Identify which cell holds the provided text, then report its (x, y) central coordinate. 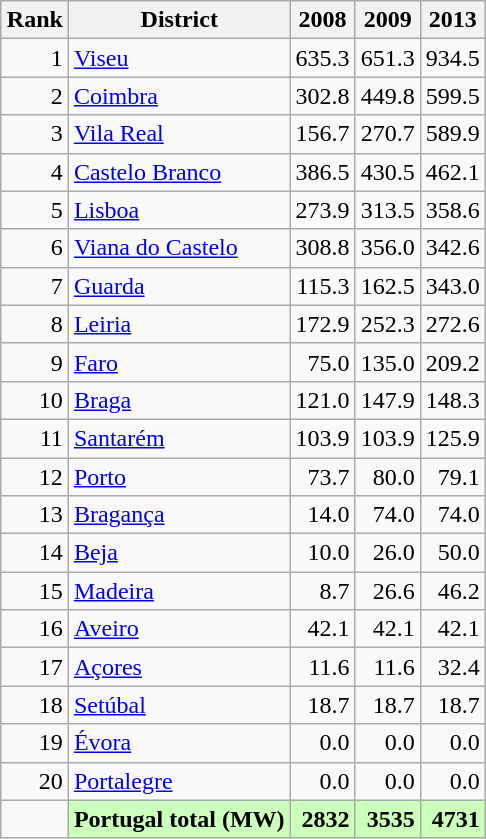
3535 (388, 819)
270.7 (388, 134)
District (179, 20)
12 (34, 477)
19 (34, 743)
7 (34, 286)
18 (34, 705)
80.0 (388, 477)
302.8 (322, 96)
599.5 (452, 96)
46.2 (452, 591)
156.7 (322, 134)
Santarém (179, 438)
Viana do Castelo (179, 248)
2832 (322, 819)
79.1 (452, 477)
20 (34, 781)
Rank (34, 20)
Beja (179, 553)
135.0 (388, 362)
115.3 (322, 286)
172.9 (322, 324)
273.9 (322, 210)
8.7 (322, 591)
14 (34, 553)
147.9 (388, 400)
Faro (179, 362)
3 (34, 134)
6 (34, 248)
449.8 (388, 96)
Porto (179, 477)
4731 (452, 819)
125.9 (452, 438)
8 (34, 324)
50.0 (452, 553)
Castelo Branco (179, 172)
26.0 (388, 553)
2 (34, 96)
342.6 (452, 248)
Braga (179, 400)
589.9 (452, 134)
121.0 (322, 400)
10 (34, 400)
1 (34, 58)
Portalegre (179, 781)
Vila Real (179, 134)
26.6 (388, 591)
162.5 (388, 286)
Évora (179, 743)
Guarda (179, 286)
17 (34, 667)
430.5 (388, 172)
Madeira (179, 591)
358.6 (452, 210)
308.8 (322, 248)
75.0 (322, 362)
Setúbal (179, 705)
14.0 (322, 515)
2009 (388, 20)
272.6 (452, 324)
635.3 (322, 58)
934.5 (452, 58)
343.0 (452, 286)
13 (34, 515)
2013 (452, 20)
11 (34, 438)
15 (34, 591)
Lisboa (179, 210)
Bragança (179, 515)
Coimbra (179, 96)
252.3 (388, 324)
386.5 (322, 172)
Aveiro (179, 629)
148.3 (452, 400)
Açores (179, 667)
16 (34, 629)
32.4 (452, 667)
4 (34, 172)
Viseu (179, 58)
209.2 (452, 362)
73.7 (322, 477)
10.0 (322, 553)
651.3 (388, 58)
462.1 (452, 172)
2008 (322, 20)
356.0 (388, 248)
5 (34, 210)
9 (34, 362)
313.5 (388, 210)
Portugal total (MW) (179, 819)
Leiria (179, 324)
